Extract the [X, Y] coordinate from the center of the cell holding the provided text.  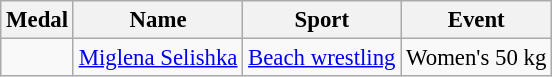
Women's 50 kg [476, 58]
Sport [322, 20]
Medal [38, 20]
Miglena Selishka [158, 58]
Event [476, 20]
Name [158, 20]
Beach wrestling [322, 58]
